For the text-containing cell, return its midpoint in (x, y) coordinate format. 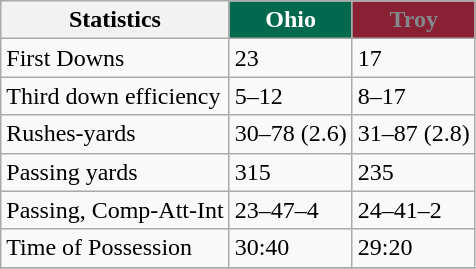
17 (414, 58)
315 (290, 172)
Troy (414, 20)
Time of Possession (115, 248)
Passing, Comp-Att-Int (115, 210)
Rushes-yards (115, 134)
Passing yards (115, 172)
30–78 (2.6) (290, 134)
29:20 (414, 248)
24–41–2 (414, 210)
235 (414, 172)
Statistics (115, 20)
23–47–4 (290, 210)
Ohio (290, 20)
First Downs (115, 58)
Third down efficiency (115, 96)
8–17 (414, 96)
5–12 (290, 96)
30:40 (290, 248)
31–87 (2.8) (414, 134)
23 (290, 58)
